Find where the given text appears and provide that cell's center as (x, y) coordinate. 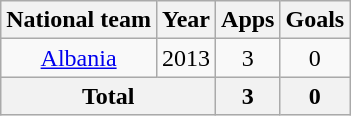
Albania (79, 58)
Goals (315, 20)
National team (79, 20)
Year (186, 20)
Total (108, 96)
2013 (186, 58)
Apps (248, 20)
